Extract the [x, y] coordinate from the center of the cell holding the provided text.  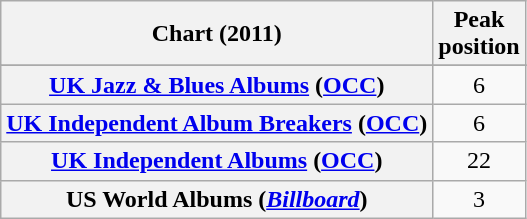
3 [479, 199]
US World Albums (Billboard) [217, 199]
UK Jazz & Blues Albums (OCC) [217, 85]
UK Independent Album Breakers (OCC) [217, 123]
UK Independent Albums (OCC) [217, 161]
22 [479, 161]
Chart (2011) [217, 34]
Peakposition [479, 34]
